Output the [X, Y] coordinate of the center of the cell containing the given text.  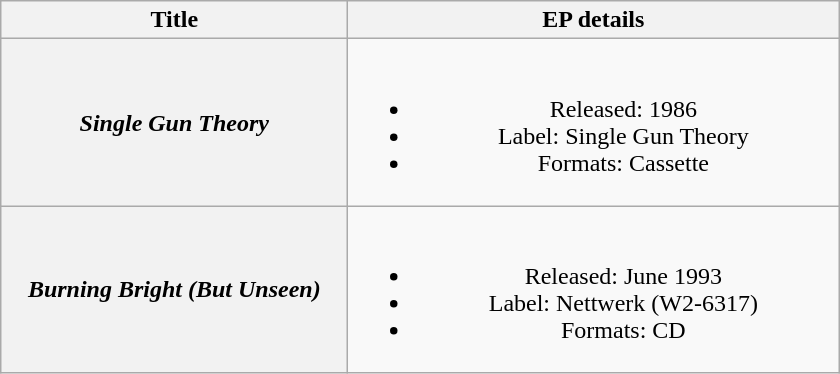
Single Gun Theory [174, 122]
Title [174, 20]
Released: 1986Label: Single Gun TheoryFormats: Cassette [594, 122]
Released: June 1993Label: Nettwerk (W2-6317)Formats: CD [594, 290]
Burning Bright (But Unseen) [174, 290]
EP details [594, 20]
